Search for the cell housing the specified text and yield its [X, Y] center coordinate. 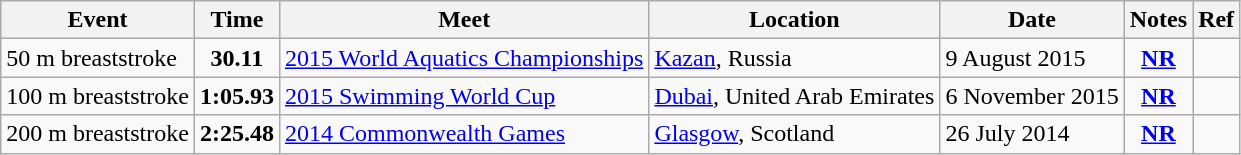
6 November 2015 [1032, 96]
100 m breaststroke [98, 96]
26 July 2014 [1032, 134]
2:25.48 [236, 134]
Event [98, 20]
2015 Swimming World Cup [464, 96]
Dubai, United Arab Emirates [794, 96]
Kazan, Russia [794, 58]
2014 Commonwealth Games [464, 134]
Glasgow, Scotland [794, 134]
Time [236, 20]
30.11 [236, 58]
50 m breaststroke [98, 58]
200 m breaststroke [98, 134]
Date [1032, 20]
1:05.93 [236, 96]
Location [794, 20]
Ref [1216, 20]
2015 World Aquatics Championships [464, 58]
Meet [464, 20]
Notes [1158, 20]
9 August 2015 [1032, 58]
